Scan for the cell matching the given text and deliver its [x, y] coordinate at center. 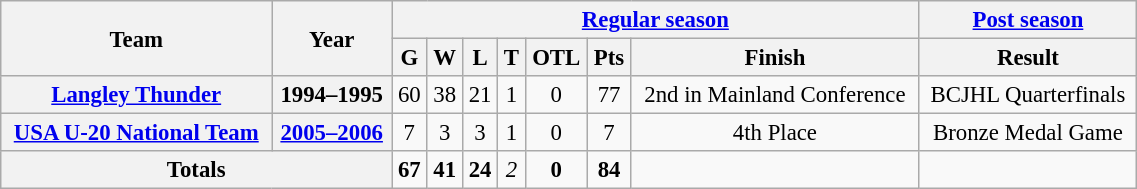
OTL [556, 58]
Regular season [656, 20]
G [410, 58]
Totals [196, 170]
Pts [608, 58]
T [512, 58]
24 [480, 170]
38 [444, 95]
Post season [1028, 20]
2 [512, 170]
2005–2006 [332, 133]
Team [136, 38]
41 [444, 170]
Finish [775, 58]
84 [608, 170]
USA U-20 National Team [136, 133]
60 [410, 95]
L [480, 58]
2nd in Mainland Conference [775, 95]
W [444, 58]
4th Place [775, 133]
Bronze Medal Game [1028, 133]
1994–1995 [332, 95]
Langley Thunder [136, 95]
Result [1028, 58]
77 [608, 95]
Year [332, 38]
21 [480, 95]
BCJHL Quarterfinals [1028, 95]
67 [410, 170]
